Locate the cell with the specified text and output its (x, y) center coordinate. 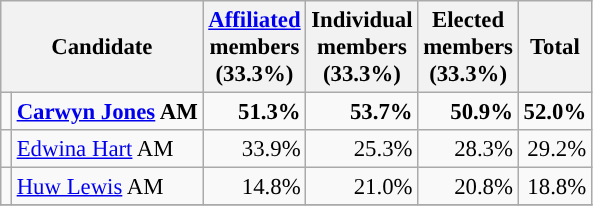
50.9% (468, 112)
51.3% (254, 112)
Carwyn Jones AM (107, 112)
28.3% (468, 149)
53.7% (362, 112)
18.8% (554, 187)
29.2% (554, 149)
Affiliated members (33.3%) (254, 47)
20.8% (468, 187)
25.3% (362, 149)
33.9% (254, 149)
52.0% (554, 112)
Edwina Hart AM (107, 149)
Huw Lewis AM (107, 187)
Elected members (33.3%) (468, 47)
14.8% (254, 187)
Individual members (33.3%) (362, 47)
21.0% (362, 187)
Total (554, 47)
Candidate (102, 47)
